Detect which cell encompasses the target text, then output its [X, Y] center coordinate. 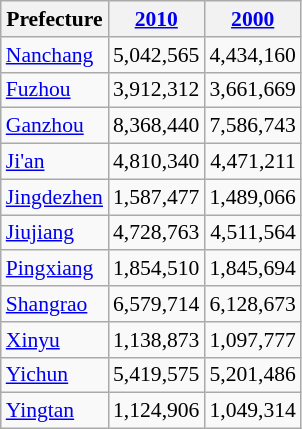
Prefecture [54, 19]
6,579,714 [156, 304]
Shangrao [54, 304]
Yingtan [54, 411]
1,854,510 [156, 269]
5,042,565 [156, 55]
3,661,669 [252, 90]
Jingdezhen [54, 197]
1,049,314 [252, 411]
4,728,763 [156, 233]
5,419,575 [156, 375]
Fuzhou [54, 90]
4,434,160 [252, 55]
1,124,906 [156, 411]
4,810,340 [156, 162]
Ji'an [54, 162]
2000 [252, 19]
1,845,694 [252, 269]
4,471,211 [252, 162]
Xinyu [54, 340]
8,368,440 [156, 126]
6,128,673 [252, 304]
3,912,312 [156, 90]
Jiujiang [54, 233]
Nanchang [54, 55]
5,201,486 [252, 375]
7,586,743 [252, 126]
1,587,477 [156, 197]
Yichun [54, 375]
1,489,066 [252, 197]
1,138,873 [156, 340]
Ganzhou [54, 126]
2010 [156, 19]
4,511,564 [252, 233]
1,097,777 [252, 340]
Pingxiang [54, 269]
